Identify which cell holds the provided text, then report its [x, y] central coordinate. 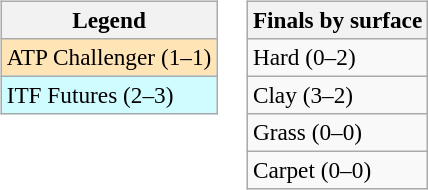
Hard (0–2) [337, 57]
Carpet (0–0) [337, 171]
Finals by surface [337, 20]
Legend [108, 20]
ITF Futures (2–3) [108, 95]
Grass (0–0) [337, 133]
ATP Challenger (1–1) [108, 57]
Clay (3–2) [337, 95]
